Pinpoint the cell where the given text exists, returning its [x, y] midpoint coordinate. 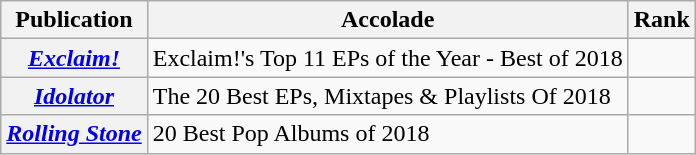
Accolade [388, 20]
Publication [74, 20]
Rolling Stone [74, 134]
Idolator [74, 96]
Exclaim! [74, 58]
Rank [662, 20]
The 20 Best EPs, Mixtapes & Playlists Of 2018 [388, 96]
20 Best Pop Albums of 2018 [388, 134]
Exclaim!'s Top 11 EPs of the Year - Best of 2018 [388, 58]
